Capture the cell that displays the provided text and extract its (x, y) central coordinate. 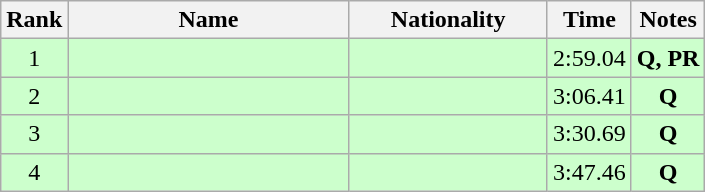
2 (34, 96)
Nationality (448, 20)
1 (34, 58)
3:30.69 (589, 134)
Name (208, 20)
2:59.04 (589, 58)
3:47.46 (589, 172)
Rank (34, 20)
Notes (668, 20)
3:06.41 (589, 96)
3 (34, 134)
4 (34, 172)
Q, PR (668, 58)
Time (589, 20)
